Locate the cell with the specified text and output its (X, Y) center coordinate. 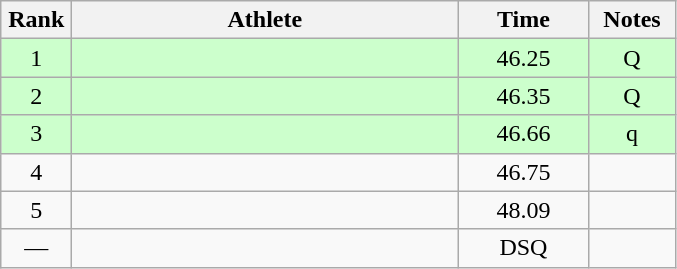
DSQ (524, 248)
1 (36, 58)
2 (36, 96)
46.35 (524, 96)
46.25 (524, 58)
3 (36, 134)
46.66 (524, 134)
5 (36, 210)
48.09 (524, 210)
46.75 (524, 172)
Notes (632, 20)
Time (524, 20)
q (632, 134)
4 (36, 172)
Athlete (265, 20)
— (36, 248)
Rank (36, 20)
